Pinpoint the cell where the given text exists, returning its (X, Y) midpoint coordinate. 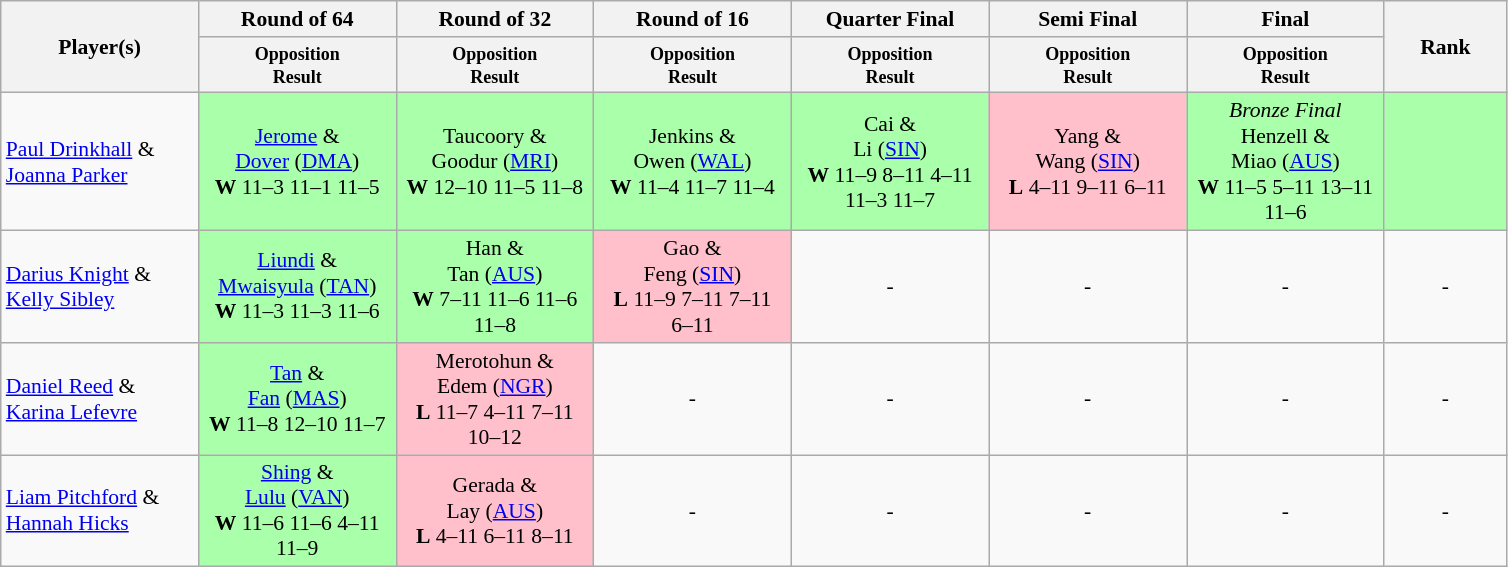
Han &Tan (AUS)W 7–11 11–6 11–611–8 (495, 287)
Player(s) (100, 47)
Round of 64 (297, 19)
Quarter Final (890, 19)
Jenkins &Owen (WAL)W 11–4 11–7 11–4 (693, 162)
Round of 16 (693, 19)
Yang &Wang (SIN)L 4–11 9–11 6–11 (1088, 162)
Bronze Final Henzell &Miao (AUS)W 11–5 5–11 13–1111–6 (1285, 162)
Final (1285, 19)
Liam Pitchford &Hannah Hicks (100, 511)
Round of 32 (495, 19)
Tan &Fan (MAS)W 11–8 12–10 11–7 (297, 399)
Merotohun &Edem (NGR)L 11–7 4–11 7–1110–12 (495, 399)
Semi Final (1088, 19)
Paul Drinkhall &Joanna Parker (100, 162)
Daniel Reed &Karina Lefevre (100, 399)
Jerome &Dover (DMA)W 11–3 11–1 11–5 (297, 162)
Darius Knight &Kelly Sibley (100, 287)
Shing &Lulu (VAN)W 11–6 11–6 4–1111–9 (297, 511)
Taucoory &Goodur (MRI)W 12–10 11–5 11–8 (495, 162)
Gao &Feng (SIN)L 11–9 7–11 7–116–11 (693, 287)
Liundi &Mwaisyula (TAN)W 11–3 11–3 11–6 (297, 287)
Gerada &Lay (AUS)L 4–11 6–11 8–11 (495, 511)
Rank (1446, 47)
Cai &Li (SIN)W 11–9 8–11 4–1111–3 11–7 (890, 162)
